Scan for the cell matching the given text and deliver its [x, y] coordinate at center. 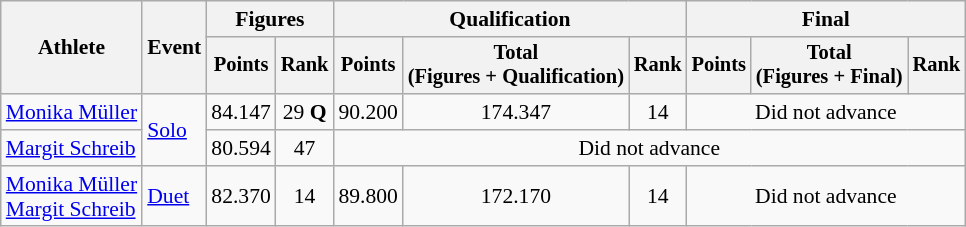
Figures [270, 19]
Final [826, 19]
174.347 [516, 112]
82.370 [240, 196]
84.147 [240, 112]
47 [305, 148]
Monika MüllerMargit Schreib [72, 196]
Monika Müller [72, 112]
Total(Figures + Final) [830, 66]
Total(Figures + Qualification) [516, 66]
Event [174, 48]
Athlete [72, 48]
Solo [174, 130]
Qualification [510, 19]
89.800 [368, 196]
172.170 [516, 196]
Margit Schreib [72, 148]
90.200 [368, 112]
29 Q [305, 112]
Duet [174, 196]
80.594 [240, 148]
